Return the (X, Y) coordinate for the center point of the cell that contains the specified text.  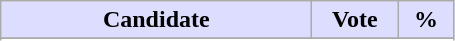
Vote (355, 20)
Candidate (156, 20)
% (426, 20)
